Output the (x, y) coordinate of the center of the cell containing the given text.  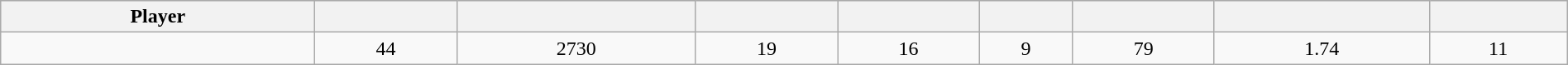
2730 (576, 48)
Player (158, 17)
44 (385, 48)
79 (1143, 48)
1.74 (1322, 48)
9 (1025, 48)
11 (1499, 48)
16 (908, 48)
19 (766, 48)
